Provide the [x, y] coordinate of the cell's center where the given text is located.  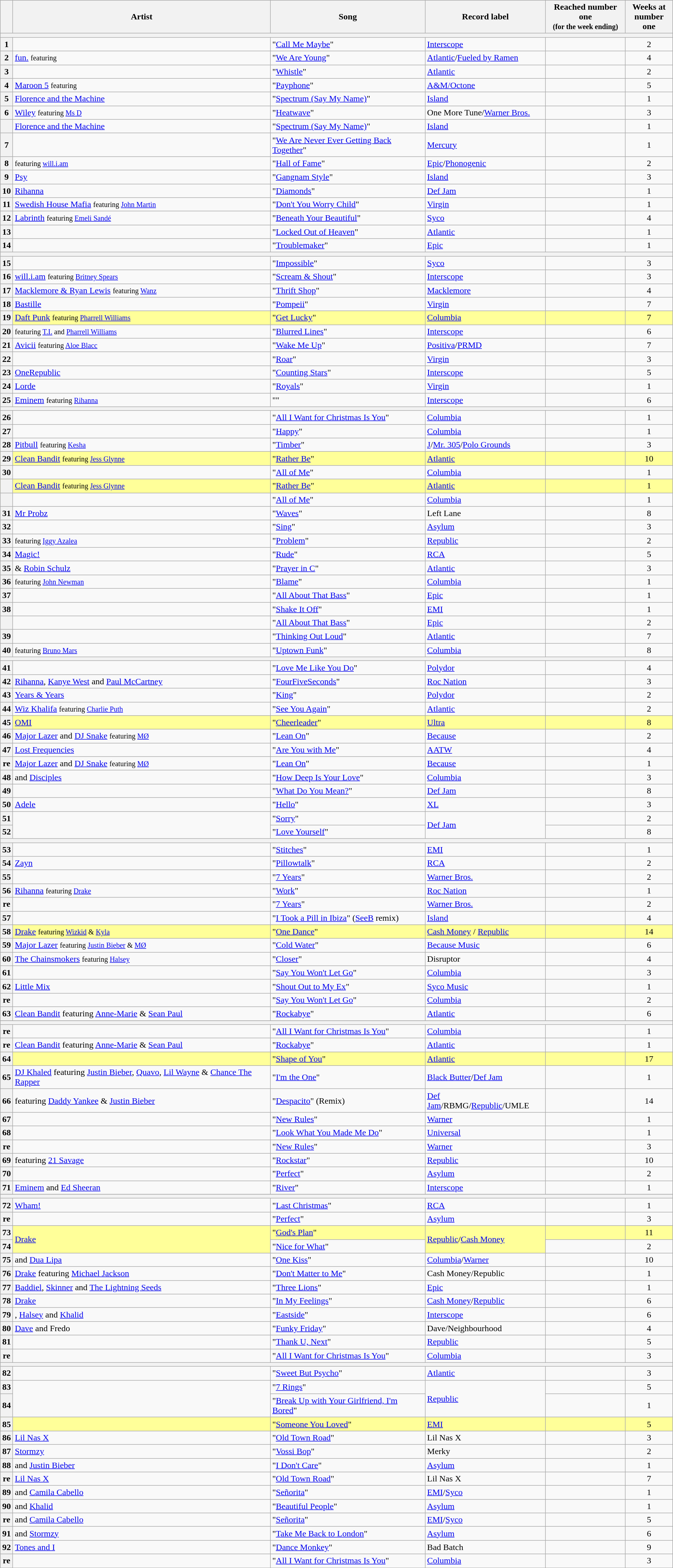
"Waves" [348, 513]
Drake featuring Wizkid & Kyla [142, 932]
"One Kiss" [348, 1260]
Rihanna, Kanye West and Paul McCartney [142, 681]
"Shout Out to My Ex" [348, 986]
80 [6, 1328]
"Uptown Funk" [348, 650]
13 [6, 232]
62 [6, 986]
"Troublemaker" [348, 245]
59 [6, 945]
"I'm the One" [348, 1077]
32 [6, 527]
48 [6, 777]
31 [6, 513]
"Stitches" [348, 850]
29 [6, 459]
"Love Yourself" [348, 832]
54 [6, 863]
89 [6, 1493]
featuring Daddy Yankee & Justin Bieber [142, 1100]
58 [6, 932]
"" [348, 400]
Wiz Khalifa featuring Charlie Puth [142, 709]
"Hall of Fame" [348, 163]
Little Mix [142, 986]
Bastille [142, 304]
Atlantic/Fueled by Ramen [485, 58]
"Sweet But Psycho" [348, 1373]
AATW [485, 750]
featuring Iggy Azalea [142, 541]
Macklemore & Ryan Lewis featuring Wanz [142, 290]
"Vossi Bop" [348, 1451]
68 [6, 1133]
76 [6, 1274]
23 [6, 372]
Drake featuring Michael Jackson [142, 1274]
"Wake Me Up" [348, 345]
Black Butter/Def Jam [485, 1077]
"Are You with Me" [348, 750]
Epic/Phonogenic [485, 163]
"Blame" [348, 581]
Lorde [142, 386]
"God's Plan" [348, 1232]
79 [6, 1315]
61 [6, 972]
25 [6, 400]
Stormzy [142, 1451]
"Take Me Back to London" [348, 1533]
Maroon 5 featuring [142, 85]
"Thrift Shop" [348, 290]
16 [6, 277]
Lost Frequencies [142, 750]
49 [6, 791]
fun. featuring [142, 58]
"Rockstar" [348, 1160]
26 [6, 418]
Tones and I [142, 1547]
36 [6, 581]
and Khalid [142, 1506]
"Eastside" [348, 1315]
86 [6, 1438]
"Sorry" [348, 818]
Rihanna featuring Drake [142, 891]
"Rude" [348, 554]
69 [6, 1160]
"One Dance" [348, 932]
"Heatwave" [348, 112]
"In My Feelings" [348, 1301]
"Whistle" [348, 72]
66 [6, 1100]
"Beneath Your Beautiful" [348, 218]
50 [6, 804]
Dave and Fredo [142, 1328]
"Problem" [348, 541]
"Locked Out of Heaven" [348, 232]
Daft Punk featuring Pharrell Williams [142, 318]
Macklemore [485, 290]
Pitbull featuring Kesha [142, 445]
"Impossible" [348, 263]
55 [6, 877]
18 [6, 304]
65 [6, 1077]
"7 Rings" [348, 1387]
"We Are Young" [348, 58]
75 [6, 1260]
81 [6, 1342]
"Cold Water" [348, 945]
20 [6, 331]
"Dance Monkey" [348, 1547]
Eminem featuring Rihanna [142, 400]
OMI [142, 722]
52 [6, 832]
"Prayer in C" [348, 568]
OneRepublic [142, 372]
Swedish House Mafia featuring John Martin [142, 204]
"Someone You Loved" [348, 1424]
"Counting Stars" [348, 372]
"Get Lucky" [348, 318]
Song [348, 17]
Def Jam/RBMG/Republic/UMLE [485, 1100]
84 [6, 1405]
21 [6, 345]
"Scream & Shout" [348, 277]
78 [6, 1301]
72 [6, 1205]
"Thinking Out Loud" [348, 636]
44 [6, 709]
Reached number one(for the week ending) [586, 17]
Positiva/PRMD [485, 345]
Magic! [142, 554]
91 [6, 1533]
37 [6, 595]
"Timber" [348, 445]
34 [6, 554]
Eminem and Ed Sheeran [142, 1187]
51 [6, 818]
Years & Years [142, 695]
Psy [142, 177]
53 [6, 850]
and Justin Bieber [142, 1465]
77 [6, 1287]
"River" [348, 1187]
Dave/Neighbourhood [485, 1328]
featuring T.I. and Pharrell Williams [142, 331]
Major Lazer featuring Justin Bieber & MØ [142, 945]
38 [6, 609]
Labrinth featuring Emeli Sandé [142, 218]
"What Do You Mean?" [348, 791]
46 [6, 736]
Record label [485, 17]
90 [6, 1506]
DJ Khaled featuring Justin Bieber, Quavo, Lil Wayne & Chance The Rapper [142, 1077]
Mercury [485, 144]
"Break Up with Your Girlfriend, I'm Bored" [348, 1405]
40 [6, 650]
A&M/Octone [485, 85]
Wiley featuring Ms D [142, 112]
J/Mr. 305/Polo Grounds [485, 445]
and Dua Lipa [142, 1260]
Weeks atnumber one [649, 17]
"See You Again" [348, 709]
XL [485, 804]
featuring John Newman [142, 581]
"Don't You Worry Child" [348, 204]
35 [6, 568]
"Don't Matter to Me" [348, 1274]
Columbia/Warner [485, 1260]
24 [6, 386]
"Gangnam Style" [348, 177]
Left Lane [485, 513]
82 [6, 1373]
Because Music [485, 945]
"Cheerleader" [348, 722]
Merky [485, 1451]
12 [6, 218]
"Pillowtalk" [348, 863]
87 [6, 1451]
43 [6, 695]
"Royals" [348, 386]
Wham! [142, 1205]
"Sing" [348, 527]
and Disciples [142, 777]
"I Took a Pill in Ibiza" (SeeB remix) [348, 918]
Bad Batch [485, 1547]
One More Tune/Warner Bros. [485, 112]
"Roar" [348, 359]
Baddiel, Skinner and The Lightning Seeds [142, 1287]
"Work" [348, 891]
"Despacito" (Remix) [348, 1100]
featuring 21 Savage [142, 1160]
"Call Me Maybe" [348, 44]
featuring Bruno Mars [142, 650]
will.i.am featuring Britney Spears [142, 277]
"Beautiful People" [348, 1506]
The Chainsmokers featuring Halsey [142, 959]
"Blurred Lines" [348, 331]
60 [6, 959]
63 [6, 1013]
41 [6, 668]
88 [6, 1465]
"Pompeii" [348, 304]
"Shape of You" [348, 1059]
Universal [485, 1133]
28 [6, 445]
and Stormzy [142, 1533]
, Halsey and Khalid [142, 1315]
"Three Lions" [348, 1287]
92 [6, 1547]
71 [6, 1187]
85 [6, 1424]
Zayn [142, 863]
70 [6, 1174]
Rihanna [142, 191]
& Robin Schulz [142, 568]
Artist [142, 17]
"Diamonds" [348, 191]
featuring will.i.am [142, 163]
Republic/Cash Money [485, 1239]
Mr Probz [142, 513]
15 [6, 263]
27 [6, 431]
"Happy" [348, 431]
"Payphone" [348, 85]
22 [6, 359]
"FourFiveSeconds" [348, 681]
"Funky Friday" [348, 1328]
"Look What You Made Me Do" [348, 1133]
"We Are Never Ever Getting Back Together" [348, 144]
Avicii featuring Aloe Blacc [142, 345]
"Love Me Like You Do" [348, 668]
"Last Christmas" [348, 1205]
74 [6, 1246]
"Shake It Off" [348, 609]
67 [6, 1119]
"I Don't Care" [348, 1465]
64 [6, 1059]
"King" [348, 695]
83 [6, 1387]
33 [6, 541]
"Nice for What" [348, 1246]
Adele [142, 804]
39 [6, 636]
"Thank U, Next" [348, 1342]
57 [6, 918]
30 [6, 472]
"Closer" [348, 959]
"Hello" [348, 804]
Disruptor [485, 959]
Cash Money / Republic [485, 932]
42 [6, 681]
47 [6, 750]
Syco Music [485, 986]
Ultra [485, 722]
45 [6, 722]
56 [6, 891]
19 [6, 318]
"How Deep Is Your Love" [348, 777]
73 [6, 1232]
